From the cell containing the given text, extract its center point as (X, Y) coordinate. 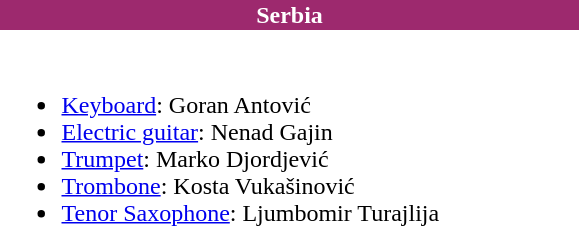
Serbia (290, 15)
